Search for the cell housing the specified text and yield its [X, Y] center coordinate. 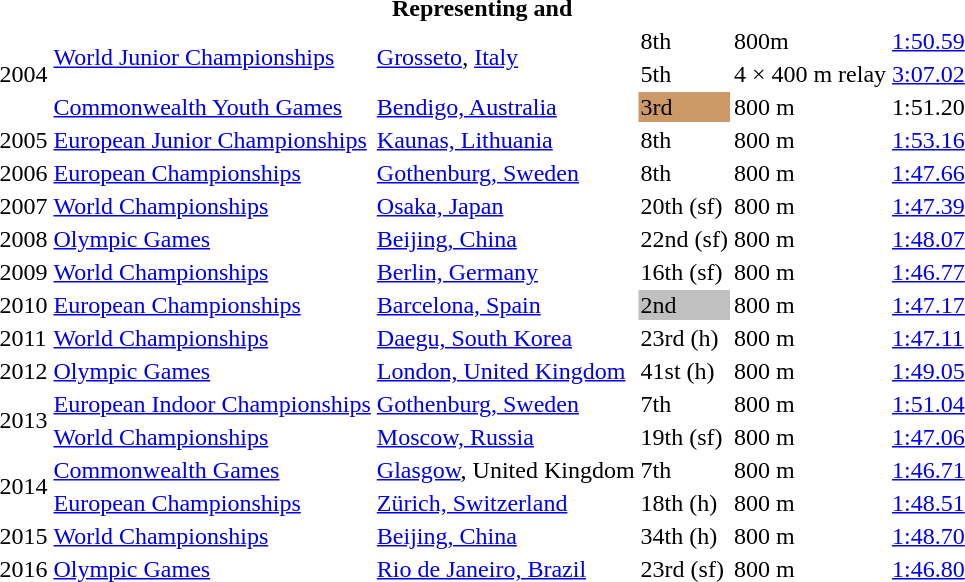
Glasgow, United Kingdom [506, 470]
20th (sf) [684, 206]
Grosseto, Italy [506, 58]
Kaunas, Lithuania [506, 140]
World Junior Championships [212, 58]
European Indoor Championships [212, 404]
19th (sf) [684, 437]
2nd [684, 305]
European Junior Championships [212, 140]
Barcelona, Spain [506, 305]
Commonwealth Games [212, 470]
Osaka, Japan [506, 206]
Zürich, Switzerland [506, 503]
Moscow, Russia [506, 437]
5th [684, 74]
16th (sf) [684, 272]
41st (h) [684, 371]
18th (h) [684, 503]
London, United Kingdom [506, 371]
Daegu, South Korea [506, 338]
34th (h) [684, 536]
3rd [684, 107]
Commonwealth Youth Games [212, 107]
Bendigo, Australia [506, 107]
800m [810, 41]
22nd (sf) [684, 239]
4 × 400 m relay [810, 74]
23rd (h) [684, 338]
Berlin, Germany [506, 272]
